Identify which cell holds the provided text, then report its (X, Y) central coordinate. 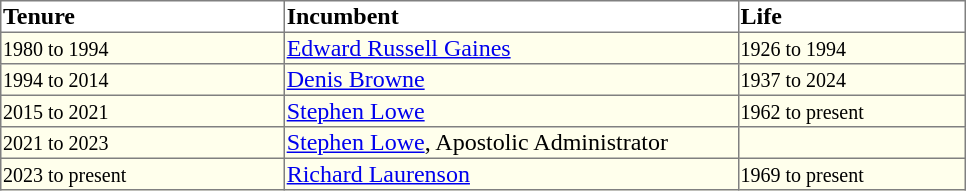
Tenure (143, 17)
Richard Laurenson (511, 174)
2021 to 2023 (143, 143)
Denis Browne (511, 80)
2015 to 2021 (143, 111)
1969 to present (852, 174)
Incumbent (511, 17)
Stephen Lowe (511, 111)
Stephen Lowe, Apostolic Administrator (511, 143)
1937 to 2024 (852, 80)
1962 to present (852, 111)
2023 to present (143, 174)
1926 to 1994 (852, 48)
1994 to 2014 (143, 80)
1980 to 1994 (143, 48)
Edward Russell Gaines (511, 48)
Life (852, 17)
